Return (x, y) of the center of cell containing provided text 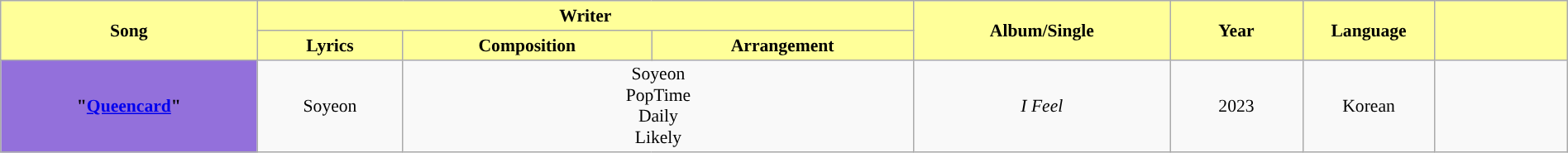
Language (1369, 30)
2023 (1236, 106)
Soyeon PopTime Daily Likely (658, 106)
Year (1236, 30)
I Feel (1042, 106)
Korean (1369, 106)
Arrangement (782, 45)
Lyrics (330, 45)
Song (129, 30)
Writer (586, 16)
"Queencard" (129, 106)
Composition (527, 45)
Album/Single (1042, 30)
Soyeon (330, 106)
